Locate the cell with the specified text and output its (X, Y) center coordinate. 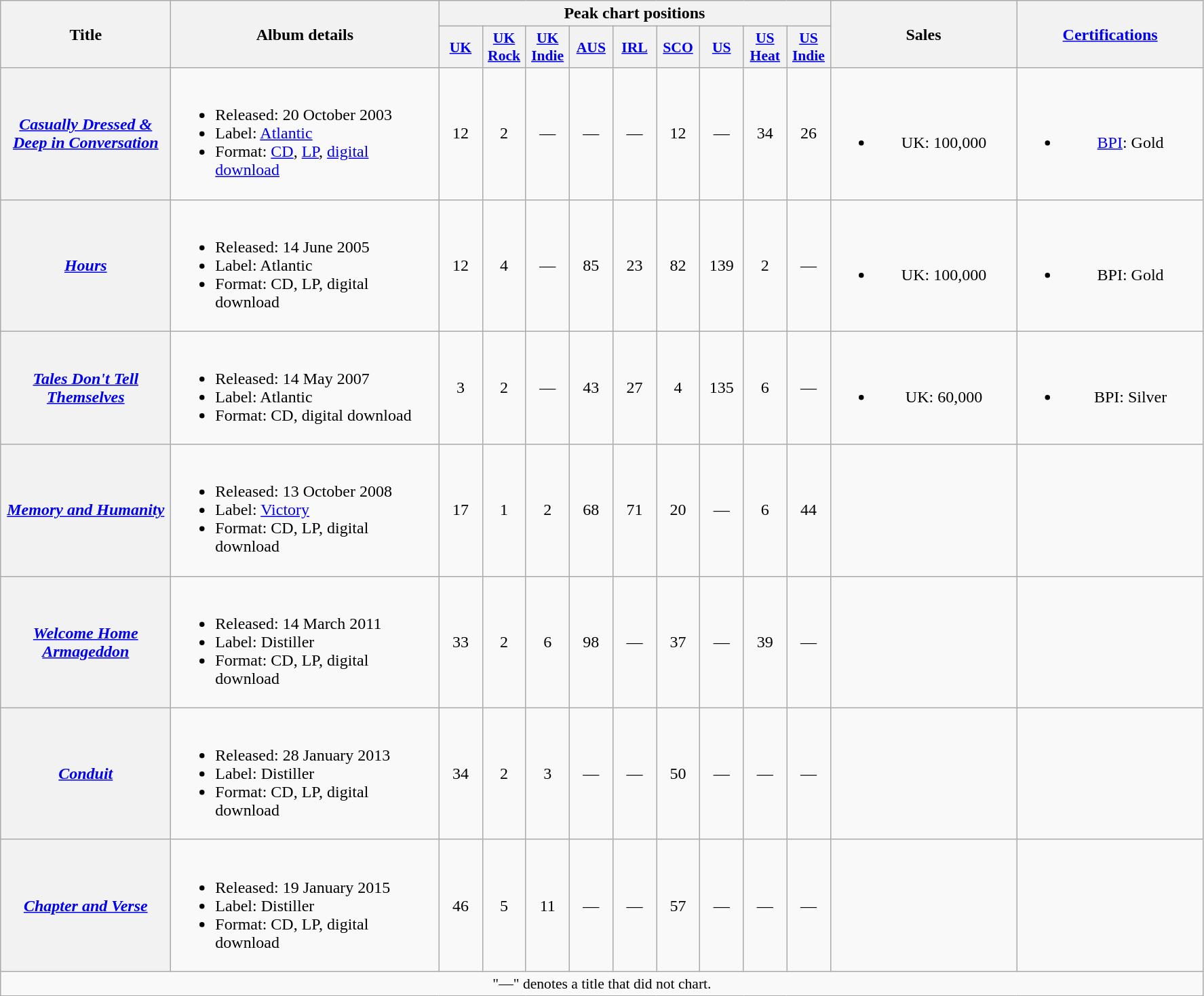
43 (591, 388)
Sales (924, 34)
UKRock (504, 47)
Album details (305, 34)
"—" denotes a title that did not chart. (602, 983)
139 (722, 265)
46 (461, 905)
USHeat (765, 47)
11 (547, 905)
39 (765, 642)
Released: 14 June 2005Label: AtlanticFormat: CD, LP, digital download (305, 265)
71 (634, 510)
23 (634, 265)
Released: 28 January 2013Label: DistillerFormat: CD, LP, digital download (305, 773)
UK (461, 47)
BPI: Silver (1110, 388)
26 (809, 134)
5 (504, 905)
57 (678, 905)
Released: 13 October 2008Label: VictoryFormat: CD, LP, digital download (305, 510)
85 (591, 265)
135 (722, 388)
20 (678, 510)
Chapter and Verse (85, 905)
IRL (634, 47)
17 (461, 510)
Conduit (85, 773)
Released: 14 March 2011Label: DistillerFormat: CD, LP, digital download (305, 642)
37 (678, 642)
Casually Dressed & Deep in Conversation (85, 134)
UKIndie (547, 47)
Peak chart positions (635, 14)
27 (634, 388)
Hours (85, 265)
Released: 19 January 2015Label: DistillerFormat: CD, LP, digital download (305, 905)
AUS (591, 47)
UK: 60,000 (924, 388)
1 (504, 510)
44 (809, 510)
Memory and Humanity (85, 510)
82 (678, 265)
Title (85, 34)
68 (591, 510)
USIndie (809, 47)
Released: 14 May 2007Label: AtlanticFormat: CD, digital download (305, 388)
Tales Don't Tell Themselves (85, 388)
Welcome Home Armageddon (85, 642)
US (722, 47)
SCO (678, 47)
98 (591, 642)
33 (461, 642)
50 (678, 773)
Released: 20 October 2003Label: AtlanticFormat: CD, LP, digital download (305, 134)
Certifications (1110, 34)
